Detect which cell encompasses the target text, then output its (X, Y) center coordinate. 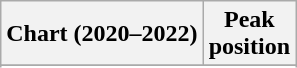
Peak position (249, 34)
Chart (2020–2022) (102, 34)
